Locate the cell with the specified text and output its (x, y) center coordinate. 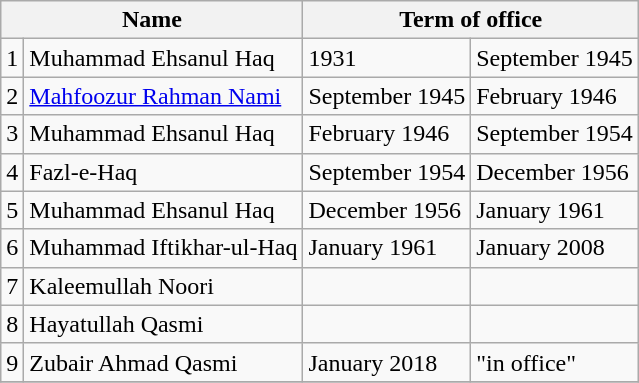
Zubair Ahmad Qasmi (164, 362)
8 (12, 324)
7 (12, 286)
January 2008 (555, 248)
Muhammad Iftikhar-ul-Haq (164, 248)
Fazl-e-Haq (164, 172)
2 (12, 96)
Name (152, 20)
4 (12, 172)
January 2018 (387, 362)
1931 (387, 58)
Mahfoozur Rahman Nami (164, 96)
"in office" (555, 362)
Hayatullah Qasmi (164, 324)
3 (12, 134)
5 (12, 210)
1 (12, 58)
9 (12, 362)
Term of office (470, 20)
6 (12, 248)
Kaleemullah Noori (164, 286)
